Identify which cell holds the provided text, then report its [X, Y] central coordinate. 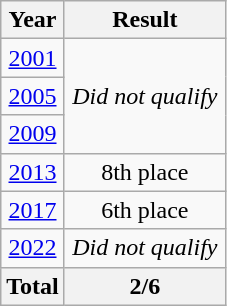
Result [144, 20]
8th place [144, 172]
2001 [33, 58]
2005 [33, 96]
2022 [33, 248]
2013 [33, 172]
Total [33, 286]
6th place [144, 210]
2/6 [144, 286]
Year [33, 20]
2009 [33, 134]
2017 [33, 210]
